Identify which cell holds the provided text, then report its [X, Y] central coordinate. 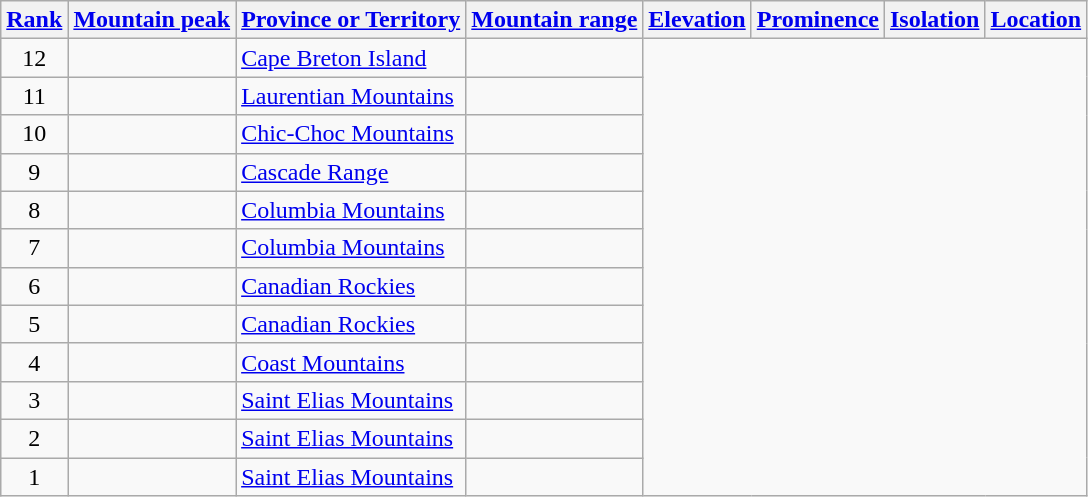
Chic-Choc Mountains [351, 134]
4 [34, 362]
Isolation [934, 20]
Elevation [697, 20]
5 [34, 324]
2 [34, 438]
Rank [34, 20]
8 [34, 210]
9 [34, 172]
3 [34, 400]
Location [1036, 20]
7 [34, 248]
10 [34, 134]
11 [34, 96]
1 [34, 477]
Cape Breton Island [351, 58]
Province or Territory [351, 20]
Laurentian Mountains [351, 96]
Coast Mountains [351, 362]
12 [34, 58]
Prominence [818, 20]
6 [34, 286]
Cascade Range [351, 172]
Mountain peak [152, 20]
Mountain range [554, 20]
